Find where the given text appears and provide that cell's center as [x, y] coordinate. 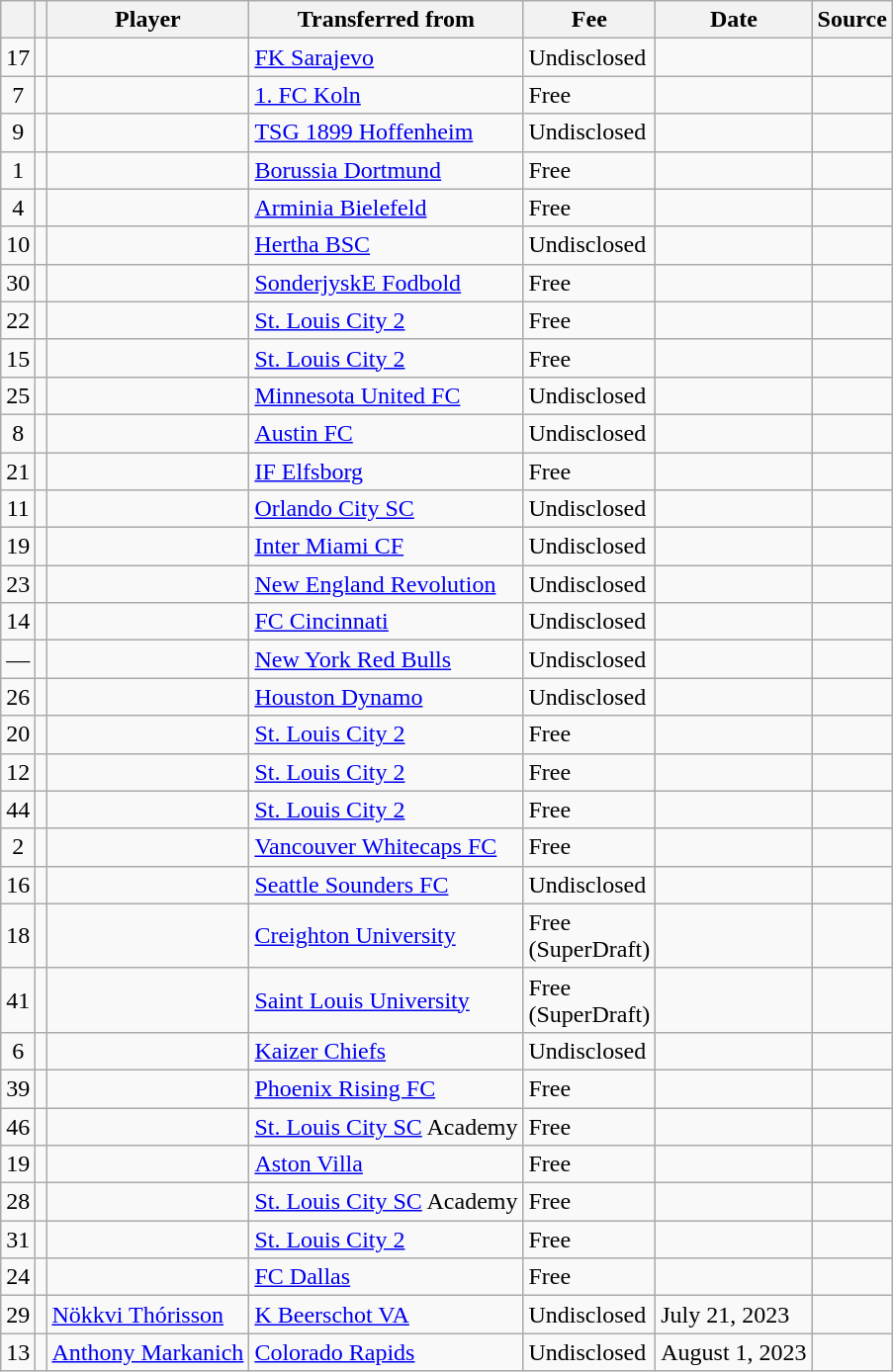
August 1, 2023 [734, 1352]
Phoenix Rising FC [386, 1088]
Player [148, 20]
Colorado Rapids [386, 1352]
6 [18, 1051]
New England Revolution [386, 584]
Seattle Sounders FC [386, 885]
22 [18, 320]
11 [18, 509]
8 [18, 433]
15 [18, 358]
Source [852, 20]
21 [18, 472]
30 [18, 283]
Aston Villa [386, 1164]
Vancouver Whitecaps FC [386, 847]
Fee [589, 20]
18 [18, 935]
Date [734, 20]
Borussia Dortmund [386, 170]
4 [18, 208]
20 [18, 734]
24 [18, 1277]
13 [18, 1352]
14 [18, 622]
25 [18, 395]
31 [18, 1240]
Kaizer Chiefs [386, 1051]
41 [18, 1000]
Transferred from [386, 20]
26 [18, 697]
Inter Miami CF [386, 547]
SonderjyskE Fodbold [386, 283]
New York Red Bulls [386, 659]
Nökkvi Thórisson [148, 1315]
1. FC Koln [386, 95]
29 [18, 1315]
28 [18, 1202]
Creighton University [386, 935]
2 [18, 847]
Orlando City SC [386, 509]
Minnesota United FC [386, 395]
FK Sarajevo [386, 57]
17 [18, 57]
Saint Louis University [386, 1000]
Houston Dynamo [386, 697]
K Beerschot VA [386, 1315]
Austin FC [386, 433]
FC Dallas [386, 1277]
12 [18, 772]
39 [18, 1088]
1 [18, 170]
46 [18, 1126]
10 [18, 245]
7 [18, 95]
July 21, 2023 [734, 1315]
Anthony Markanich [148, 1352]
TSG 1899 Hoffenheim [386, 132]
9 [18, 132]
Hertha BSC [386, 245]
44 [18, 810]
FC Cincinnati [386, 622]
Arminia Bielefeld [386, 208]
IF Elfsborg [386, 472]
— [18, 659]
23 [18, 584]
16 [18, 885]
